Determine the [x, y] coordinate at the center of the cell enclosing the given text.  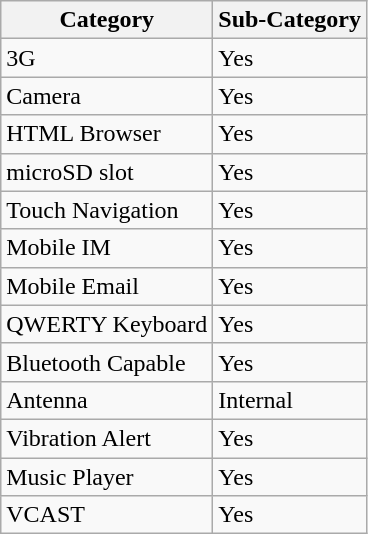
Category [107, 20]
Bluetooth Capable [107, 362]
Vibration Alert [107, 438]
3G [107, 58]
Internal [290, 400]
HTML Browser [107, 134]
Camera [107, 96]
QWERTY Keyboard [107, 324]
Music Player [107, 477]
Touch Navigation [107, 210]
microSD slot [107, 172]
Antenna [107, 400]
Mobile Email [107, 286]
VCAST [107, 515]
Sub-Category [290, 20]
Mobile IM [107, 248]
